Identify which cell holds the provided text, then report its [x, y] central coordinate. 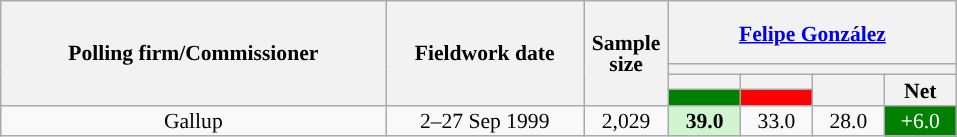
Felipe González [813, 32]
Fieldwork date [485, 53]
33.0 [777, 120]
2–27 Sep 1999 [485, 120]
2,029 [626, 120]
+6.0 [920, 120]
Gallup [194, 120]
39.0 [705, 120]
Polling firm/Commissioner [194, 53]
Sample size [626, 53]
Net [920, 90]
28.0 [848, 120]
